From the cell containing the given text, extract its center point as (x, y) coordinate. 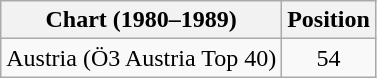
Austria (Ö3 Austria Top 40) (142, 58)
Position (329, 20)
54 (329, 58)
Chart (1980–1989) (142, 20)
